Return [X, Y] of the center of cell containing provided text 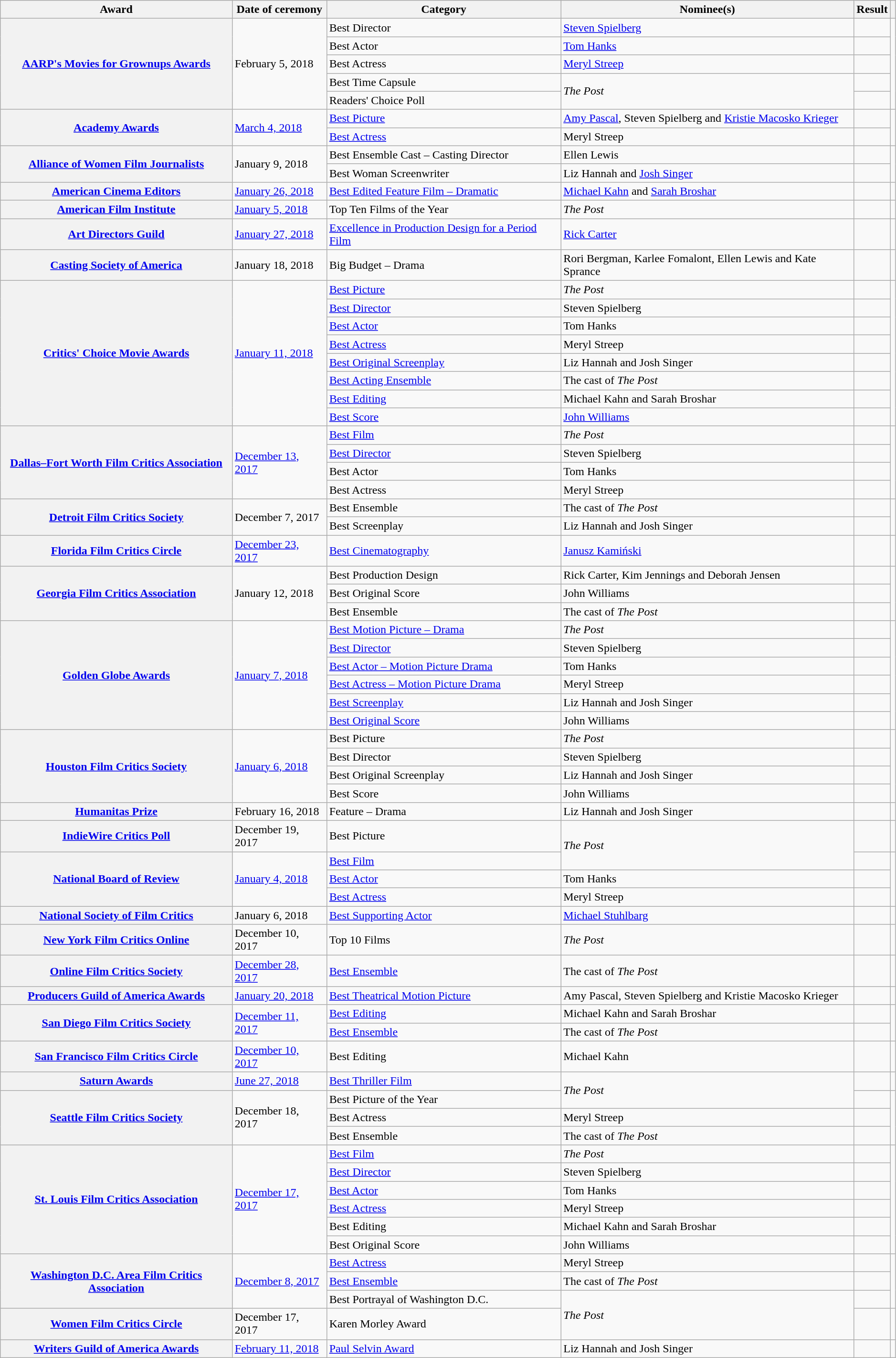
Best Edited Feature Film – Dramatic [444, 191]
January 11, 2018 [279, 353]
Readers' Choice Poll [444, 100]
Producers Guild of America Awards [116, 996]
January 12, 2018 [279, 594]
January 4, 2018 [279, 879]
Washington D.C. Area Film Critics Association [116, 1281]
Golden Globe Awards [116, 675]
Humanitas Prize [116, 811]
December 19, 2017 [279, 836]
Best Supporting Actor [444, 915]
St. Louis Film Critics Association [116, 1199]
December 28, 2017 [279, 971]
New York Film Critics Online [116, 940]
Award [116, 10]
March 4, 2018 [279, 127]
San Francisco Film Critics Circle [116, 1056]
Best Thriller Film [444, 1081]
Women Film Critics Circle [116, 1324]
Feature – Drama [444, 811]
Best Cinematography [444, 550]
Best Actress – Motion Picture Drama [444, 684]
Michael Stuhlbarg [707, 915]
Top 10 Films [444, 940]
January 5, 2018 [279, 209]
Date of ceremony [279, 10]
AARP's Movies for Grownups Awards [116, 64]
Best Ensemble Cast – Casting Director [444, 155]
Saturn Awards [116, 1081]
December 11, 2017 [279, 1023]
Dallas–Fort Worth Film Critics Association [116, 462]
Best Time Capsule [444, 82]
Critics' Choice Movie Awards [116, 353]
Michael Kahn [707, 1056]
Category [444, 10]
Casting Society of America [116, 265]
Best Actor – Motion Picture Drama [444, 666]
Academy Awards [116, 127]
Art Directors Guild [116, 234]
Georgia Film Critics Association [116, 594]
Best Acting Ensemble [444, 381]
Online Film Critics Society [116, 971]
Best Production Design [444, 575]
February 5, 2018 [279, 64]
Rick Carter [707, 234]
National Board of Review [116, 879]
Result [872, 10]
Writers Guild of America Awards [116, 1348]
Rick Carter, Kim Jennings and Deborah Jensen [707, 575]
February 11, 2018 [279, 1348]
National Society of Film Critics [116, 915]
Best Theatrical Motion Picture [444, 996]
Houston Film Critics Society [116, 766]
January 20, 2018 [279, 996]
January 26, 2018 [279, 191]
Florida Film Critics Circle [116, 550]
Big Budget – Drama [444, 265]
January 7, 2018 [279, 675]
December 23, 2017 [279, 550]
Nominee(s) [707, 10]
American Cinema Editors [116, 191]
December 18, 2017 [279, 1117]
December 13, 2017 [279, 462]
Paul Selvin Award [444, 1348]
Top Ten Films of the Year [444, 209]
Detroit Film Critics Society [116, 517]
January 27, 2018 [279, 234]
Best Motion Picture – Drama [444, 630]
Seattle Film Critics Society [116, 1117]
January 9, 2018 [279, 164]
January 18, 2018 [279, 265]
December 7, 2017 [279, 517]
Excellence in Production Design for a Period Film [444, 234]
Janusz Kamiński [707, 550]
Best Picture of the Year [444, 1099]
Karen Morley Award [444, 1324]
Best Woman Screenwriter [444, 173]
December 8, 2017 [279, 1281]
Rori Bergman, Karlee Fomalont, Ellen Lewis and Kate Sprance [707, 265]
Alliance of Women Film Journalists [116, 164]
American Film Institute [116, 209]
Ellen Lewis [707, 155]
San Diego Film Critics Society [116, 1023]
February 16, 2018 [279, 811]
IndieWire Critics Poll [116, 836]
Best Portrayal of Washington D.C. [444, 1299]
June 27, 2018 [279, 1081]
